Extract the (X, Y) coordinate from the center of the cell holding the provided text.  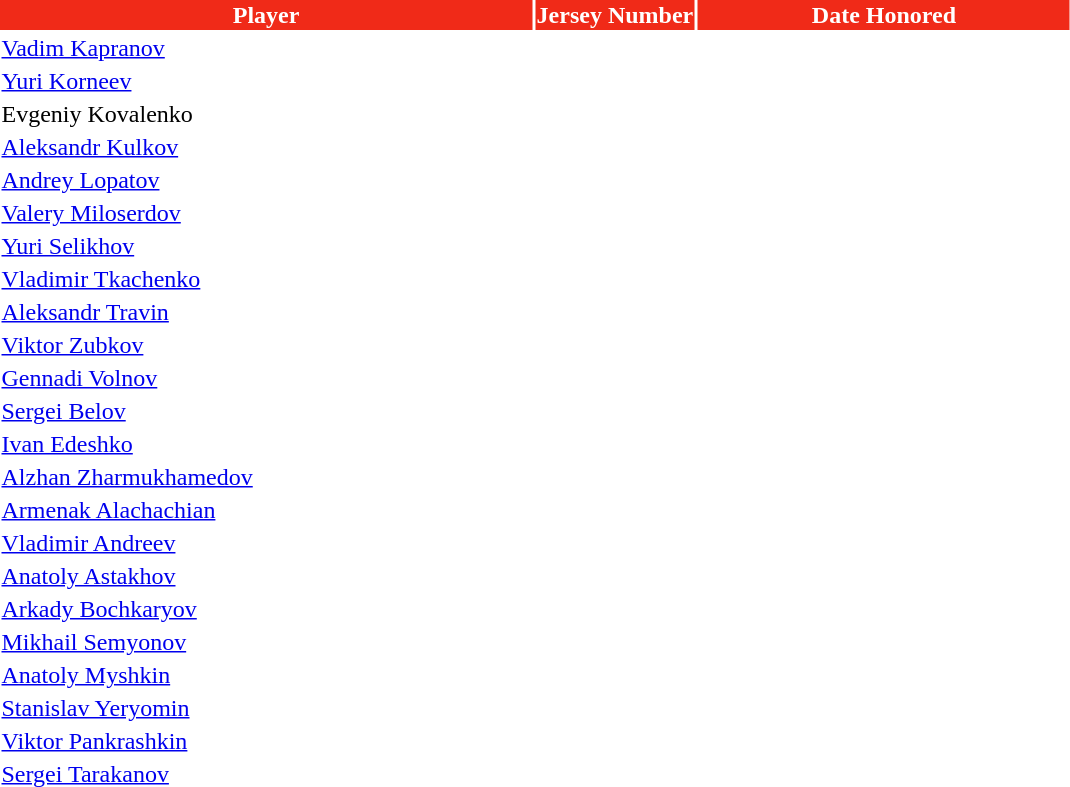
Arkady Bochkaryov (266, 609)
Aleksandr Kulkov (266, 147)
Andrey Lopatov (266, 180)
Anatoly Astakhov (266, 576)
Valery Miloserdov (266, 213)
Aleksandr Travin (266, 312)
Jersey Number (615, 15)
Armenak Alachachian (266, 510)
Stanislav Yeryomin (266, 708)
Yuri Selikhov (266, 246)
Viktor Pankrashkin (266, 741)
Sergei Belov (266, 411)
Ivan Edeshko (266, 444)
Anatoly Myshkin (266, 675)
Alzhan Zharmukhamedov (266, 477)
Viktor Zubkov (266, 345)
Evgeniy Kovalenko (266, 114)
Date Honored (884, 15)
Vadim Kapranov (266, 48)
Vladimir Tkachenko (266, 279)
Player (266, 15)
Vladimir Andreev (266, 543)
Yuri Korneev (266, 81)
Gennadi Volnov (266, 378)
Mikhail Semyonov (266, 642)
